Locate the cell with the specified text and output its (X, Y) center coordinate. 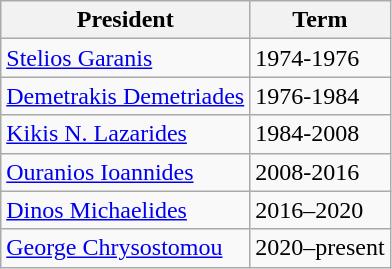
Stelios Garanis (126, 58)
2008-2016 (320, 172)
1974-1976 (320, 58)
Demetrakis Demetriades (126, 96)
Term (320, 20)
Dinos Michaelides (126, 210)
Kikis N. Lazarides (126, 134)
1976-1984 (320, 96)
President (126, 20)
Ouranios Ioannides (126, 172)
1984-2008 (320, 134)
George Chrysostomou (126, 248)
2020–present (320, 248)
2016–2020 (320, 210)
